Find where the given text appears and provide that cell's center as (x, y) coordinate. 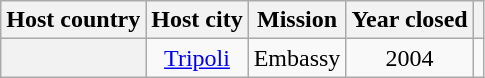
Year closed (410, 20)
2004 (410, 58)
Mission (297, 20)
Tripoli (197, 58)
Host city (197, 20)
Embassy (297, 58)
Host country (74, 20)
